Detect which cell encompasses the target text, then output its (x, y) center coordinate. 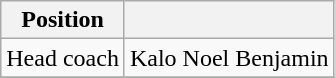
Kalo Noel Benjamin (229, 58)
Position (63, 20)
Head coach (63, 58)
